Search for the cell housing the specified text and yield its [X, Y] center coordinate. 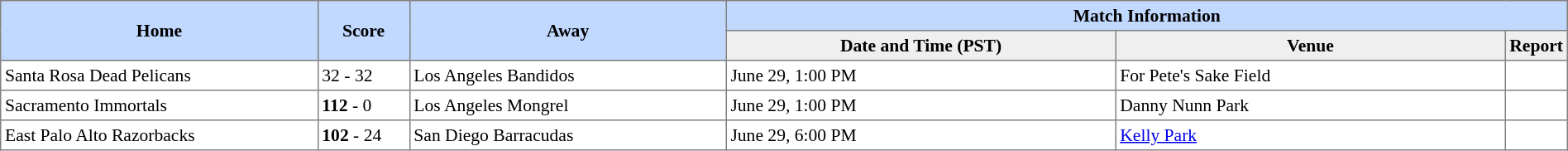
Report [1537, 46]
Sacramento Immortals [159, 105]
Date and Time (PST) [921, 46]
East Palo Alto Razorbacks [159, 135]
Score [364, 31]
San Diego Barracudas [567, 135]
112 - 0 [364, 105]
32 - 32 [364, 75]
Away [567, 31]
Los Angeles Bandidos [567, 75]
Match Information [1146, 16]
Los Angeles Mongrel [567, 105]
Venue [1310, 46]
For Pete's Sake Field [1310, 75]
June 29, 6:00 PM [921, 135]
Danny Nunn Park [1310, 105]
102 - 24 [364, 135]
Santa Rosa Dead Pelicans [159, 75]
Kelly Park [1310, 135]
Home [159, 31]
